Identify which cell holds the provided text, then report its (x, y) central coordinate. 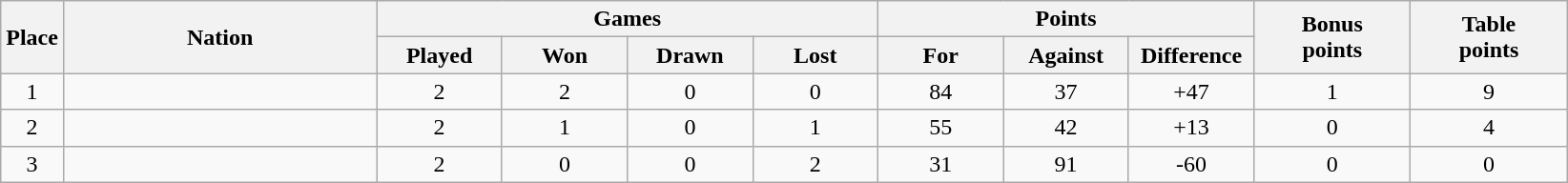
Nation (219, 37)
Bonuspoints (1332, 37)
31 (940, 164)
55 (940, 128)
Tablepoints (1489, 37)
84 (940, 91)
Drawn (691, 55)
For (940, 55)
Points (1065, 19)
+13 (1190, 128)
Won (565, 55)
4 (1489, 128)
37 (1066, 91)
91 (1066, 164)
Played (439, 55)
42 (1066, 128)
Against (1066, 55)
Games (628, 19)
Difference (1190, 55)
-60 (1190, 164)
Place (32, 37)
9 (1489, 91)
+47 (1190, 91)
Lost (815, 55)
3 (32, 164)
